Extract the [X, Y] coordinate from the center of the cell holding the provided text.  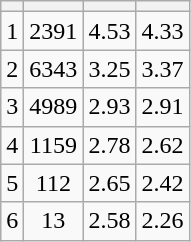
1 [12, 31]
3.25 [110, 69]
2.93 [110, 107]
1159 [54, 145]
112 [54, 183]
2391 [54, 31]
2.62 [162, 145]
2.78 [110, 145]
6 [12, 221]
5 [12, 183]
2.65 [110, 183]
4.53 [110, 31]
4989 [54, 107]
4.33 [162, 31]
2.58 [110, 221]
2.42 [162, 183]
3 [12, 107]
4 [12, 145]
2 [12, 69]
2.91 [162, 107]
6343 [54, 69]
2.26 [162, 221]
3.37 [162, 69]
13 [54, 221]
